Return the (X, Y) coordinate for the center point of the cell that contains the specified text.  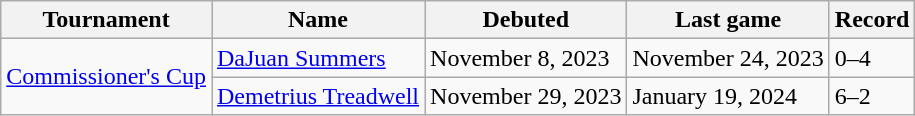
November 24, 2023 (728, 58)
0–4 (872, 58)
Debuted (526, 20)
Demetrius Treadwell (318, 96)
DaJuan Summers (318, 58)
Commissioner's Cup (106, 77)
Name (318, 20)
January 19, 2024 (728, 96)
6–2 (872, 96)
November 29, 2023 (526, 96)
Tournament (106, 20)
Record (872, 20)
Last game (728, 20)
November 8, 2023 (526, 58)
